Provide the (X, Y) coordinate of the cell's center where the given text is located.  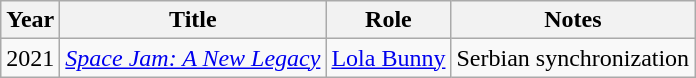
Notes (573, 20)
Serbian synchronization (573, 58)
Space Jam: A New Legacy (193, 58)
Role (388, 20)
2021 (30, 58)
Title (193, 20)
Year (30, 20)
Lola Bunny (388, 58)
